For the text-containing cell, return its midpoint in [x, y] coordinate format. 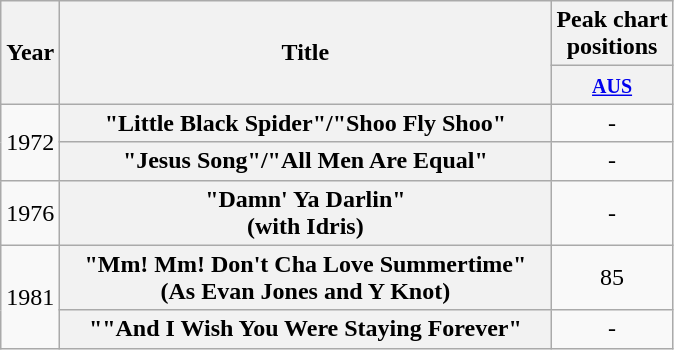
Year [30, 52]
85 [612, 278]
"Jesus Song"/"All Men Are Equal" [306, 161]
"Damn' Ya Darlin" (with Idris) [306, 212]
1976 [30, 212]
1981 [30, 296]
1972 [30, 142]
"Little Black Spider"/"Shoo Fly Shoo" [306, 123]
""And I Wish You Were Staying Forever" [306, 329]
Title [306, 52]
Peak chartpositions [612, 34]
AUS [612, 85]
"Mm! Mm! Don't Cha Love Summertime" (As Evan Jones and Y Knot) [306, 278]
